Search for the cell housing the specified text and yield its [x, y] center coordinate. 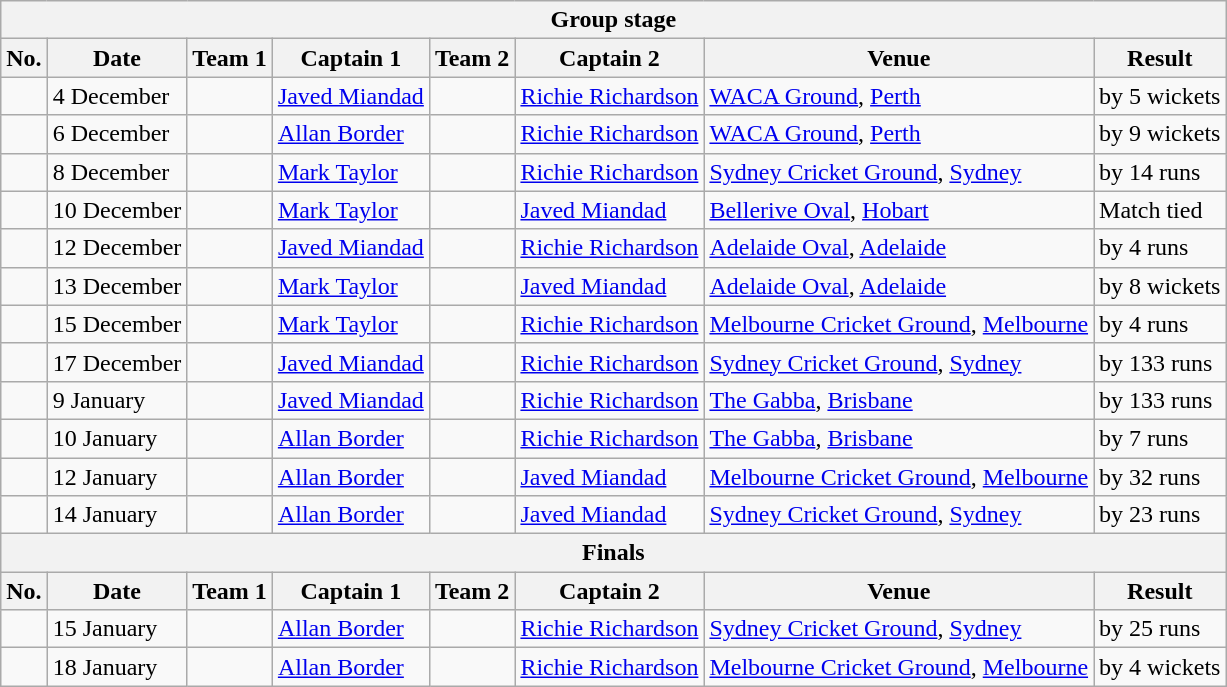
6 December [117, 134]
9 January [117, 400]
Group stage [614, 20]
4 December [117, 96]
8 December [117, 172]
18 January [117, 667]
by 25 runs [1160, 629]
by 4 wickets [1160, 667]
10 January [117, 438]
15 December [117, 324]
by 23 runs [1160, 515]
by 5 wickets [1160, 96]
15 January [117, 629]
Finals [614, 553]
10 December [117, 210]
by 8 wickets [1160, 286]
12 January [117, 477]
Bellerive Oval, Hobart [899, 210]
by 9 wickets [1160, 134]
Match tied [1160, 210]
13 December [117, 286]
14 January [117, 515]
17 December [117, 362]
by 14 runs [1160, 172]
by 7 runs [1160, 438]
by 32 runs [1160, 477]
12 December [117, 248]
